From the cell containing the given text, extract its center point as (x, y) coordinate. 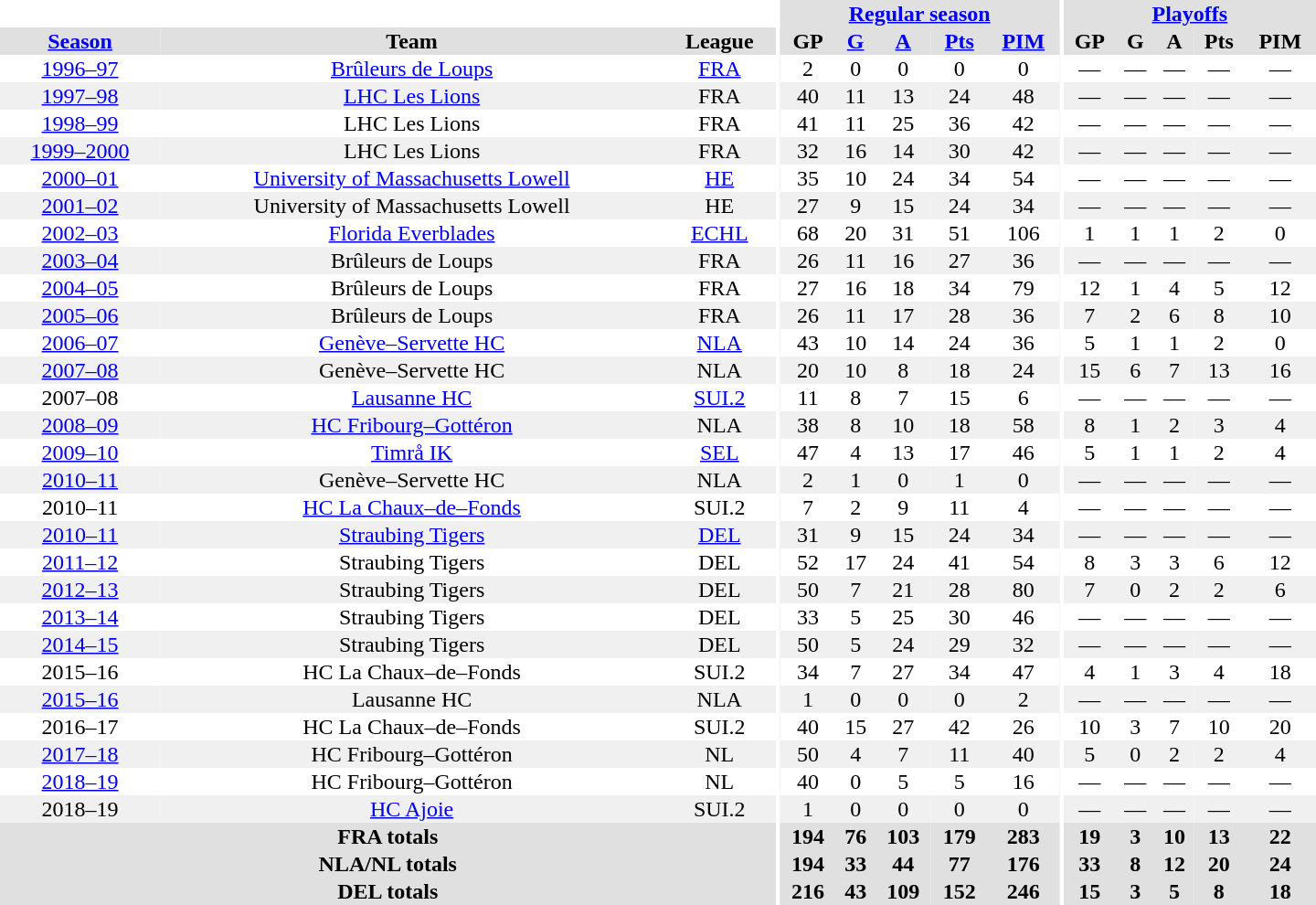
NLA/NL totals (387, 864)
80 (1024, 590)
2005–06 (80, 315)
ECHL (720, 233)
48 (1024, 96)
19 (1089, 836)
1997–98 (80, 96)
109 (903, 891)
35 (808, 178)
21 (903, 590)
2000–01 (80, 178)
44 (903, 864)
Regular season (919, 14)
29 (960, 644)
77 (960, 864)
179 (960, 836)
Florida Everblades (411, 233)
2004–05 (80, 288)
FRA totals (387, 836)
HC Ajoie (411, 809)
76 (855, 836)
38 (808, 425)
2009–10 (80, 452)
2003–04 (80, 261)
52 (808, 562)
2002–03 (80, 233)
283 (1024, 836)
246 (1024, 891)
152 (960, 891)
Timrå IK (411, 452)
79 (1024, 288)
Season (80, 41)
176 (1024, 864)
Team (411, 41)
League (720, 41)
1998–99 (80, 123)
SEL (720, 452)
2017–18 (80, 754)
DEL totals (387, 891)
1999–2000 (80, 151)
2014–15 (80, 644)
2006–07 (80, 343)
2001–02 (80, 206)
22 (1279, 836)
51 (960, 233)
2012–13 (80, 590)
68 (808, 233)
58 (1024, 425)
Playoffs (1190, 14)
2011–12 (80, 562)
2013–14 (80, 617)
2008–09 (80, 425)
2016–17 (80, 727)
216 (808, 891)
106 (1024, 233)
103 (903, 836)
1996–97 (80, 69)
